Provide the [X, Y] coordinate of the cell's center where the given text is located.  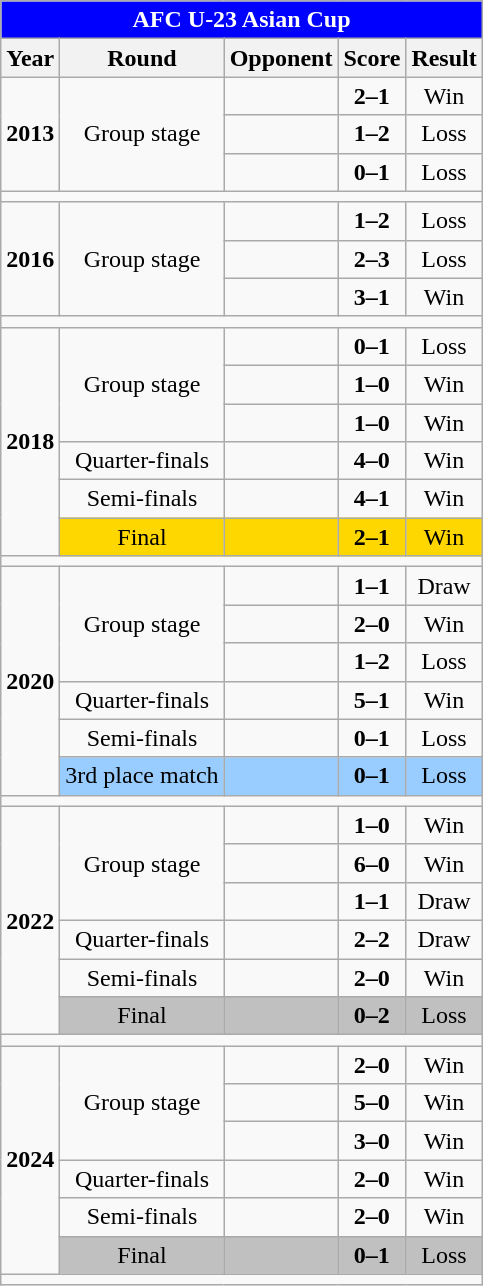
Opponent [281, 58]
4–0 [372, 461]
2–3 [372, 259]
2022 [30, 920]
Year [30, 58]
3–1 [372, 297]
2–2 [372, 939]
2024 [30, 1160]
2020 [30, 681]
Result [444, 58]
Score [372, 58]
4–1 [372, 499]
Round [142, 58]
2013 [30, 134]
AFC U-23 Asian Cup [242, 20]
3rd place match [142, 776]
5–0 [372, 1103]
5–1 [372, 700]
2018 [30, 441]
2016 [30, 259]
3–0 [372, 1141]
6–0 [372, 863]
0–2 [372, 1016]
